Determine the [X, Y] coordinate at the center of the cell enclosing the given text.  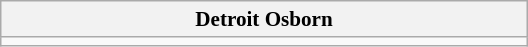
Detroit Osborn [264, 18]
